Pinpoint the cell where the given text exists, returning its (X, Y) midpoint coordinate. 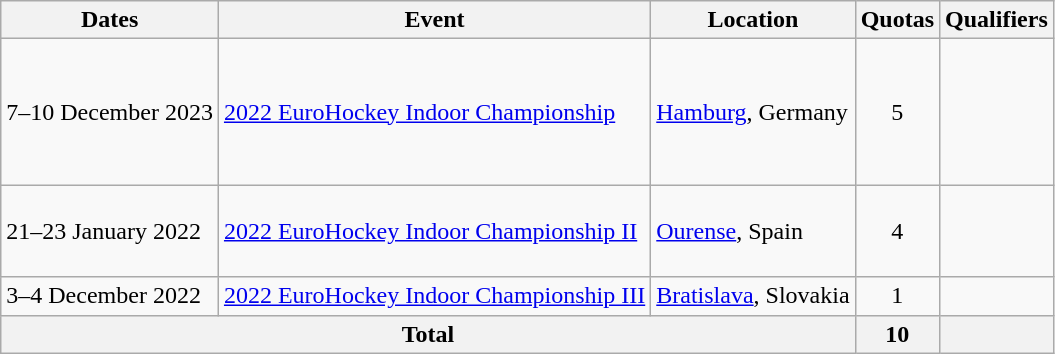
7–10 December 2023 (110, 112)
10 (897, 334)
Hamburg, Germany (753, 112)
Quotas (897, 20)
Ourense, Spain (753, 231)
1 (897, 296)
Dates (110, 20)
2022 EuroHockey Indoor Championship II (434, 231)
2022 EuroHockey Indoor Championship (434, 112)
Qualifiers (997, 20)
5 (897, 112)
3–4 December 2022 (110, 296)
2022 EuroHockey Indoor Championship III (434, 296)
Total (428, 334)
Event (434, 20)
4 (897, 231)
Location (753, 20)
Bratislava, Slovakia (753, 296)
21–23 January 2022 (110, 231)
